Find where the given text appears and provide that cell's center as (x, y) coordinate. 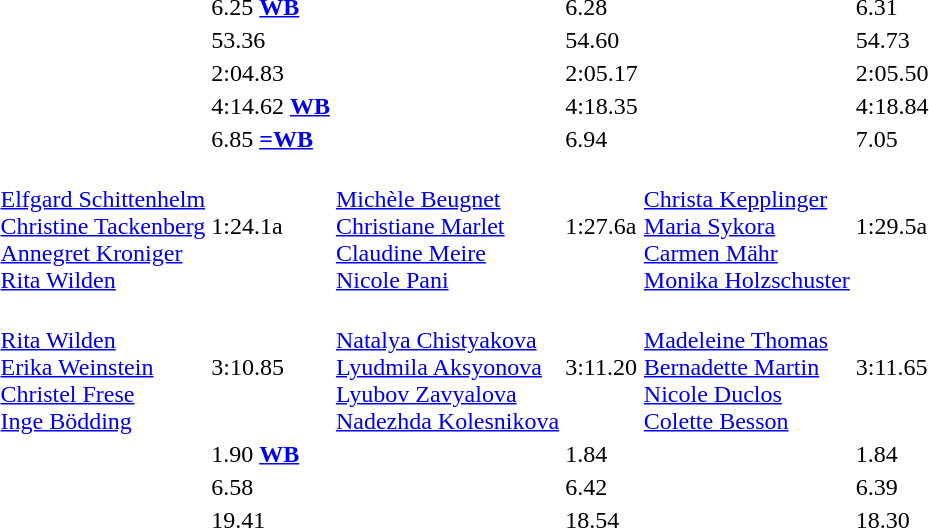
6.58 (271, 487)
1:24.1a (271, 226)
2:04.83 (271, 73)
4:18.35 (602, 106)
6.85 =WB (271, 139)
Michèle BeugnetChristiane MarletClaudine MeireNicole Pani (447, 226)
1.90 WB (271, 454)
2:05.17 (602, 73)
6.42 (602, 487)
1:27.6a (602, 226)
4:14.62 WB (271, 106)
Natalya ChistyakovaLyudmila AksyonovaLyubov ZavyalovaNadezhda Kolesnikova (447, 367)
Christa KepplingerMaria SykoraCarmen MährMonika Holzschuster (746, 226)
Madeleine ThomasBernadette MartinNicole DuclosColette Besson (746, 367)
6.94 (602, 139)
3:11.20 (602, 367)
53.36 (271, 40)
1.84 (602, 454)
3:10.85 (271, 367)
54.60 (602, 40)
